For the text-containing cell, return its midpoint in (X, Y) coordinate format. 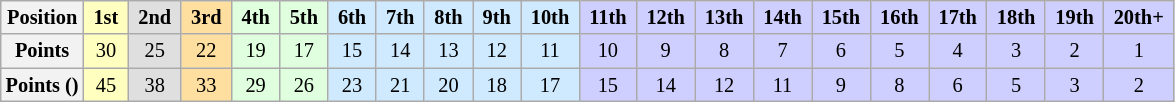
22 (206, 51)
33 (206, 85)
2nd (154, 17)
4 (957, 51)
14th (782, 17)
13 (448, 51)
15th (841, 17)
1st (106, 17)
11th (608, 17)
29 (256, 85)
38 (154, 85)
17th (957, 17)
13th (724, 17)
10th (550, 17)
9th (497, 17)
3rd (206, 17)
18th (1016, 17)
26 (304, 85)
Points () (42, 85)
7 (782, 51)
6th (352, 17)
1 (1139, 51)
20 (448, 85)
18 (497, 85)
23 (352, 85)
21 (400, 85)
12th (665, 17)
5th (304, 17)
8th (448, 17)
7th (400, 17)
16th (899, 17)
45 (106, 85)
Points (42, 51)
Position (42, 17)
20th+ (1139, 17)
19th (1074, 17)
19 (256, 51)
25 (154, 51)
10 (608, 51)
30 (106, 51)
4th (256, 17)
